Search for the cell housing the specified text and yield its (x, y) center coordinate. 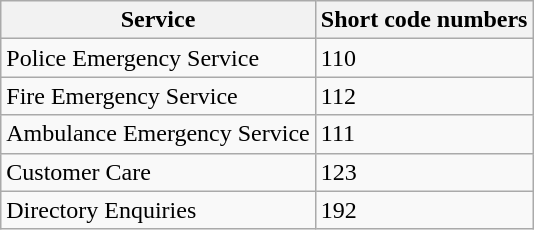
Fire Emergency Service (158, 96)
112 (424, 96)
192 (424, 210)
Directory Enquiries (158, 210)
Service (158, 20)
Short code numbers (424, 20)
Customer Care (158, 172)
110 (424, 58)
Ambulance Emergency Service (158, 134)
111 (424, 134)
123 (424, 172)
Police Emergency Service (158, 58)
